For the text-containing cell, return its midpoint in (x, y) coordinate format. 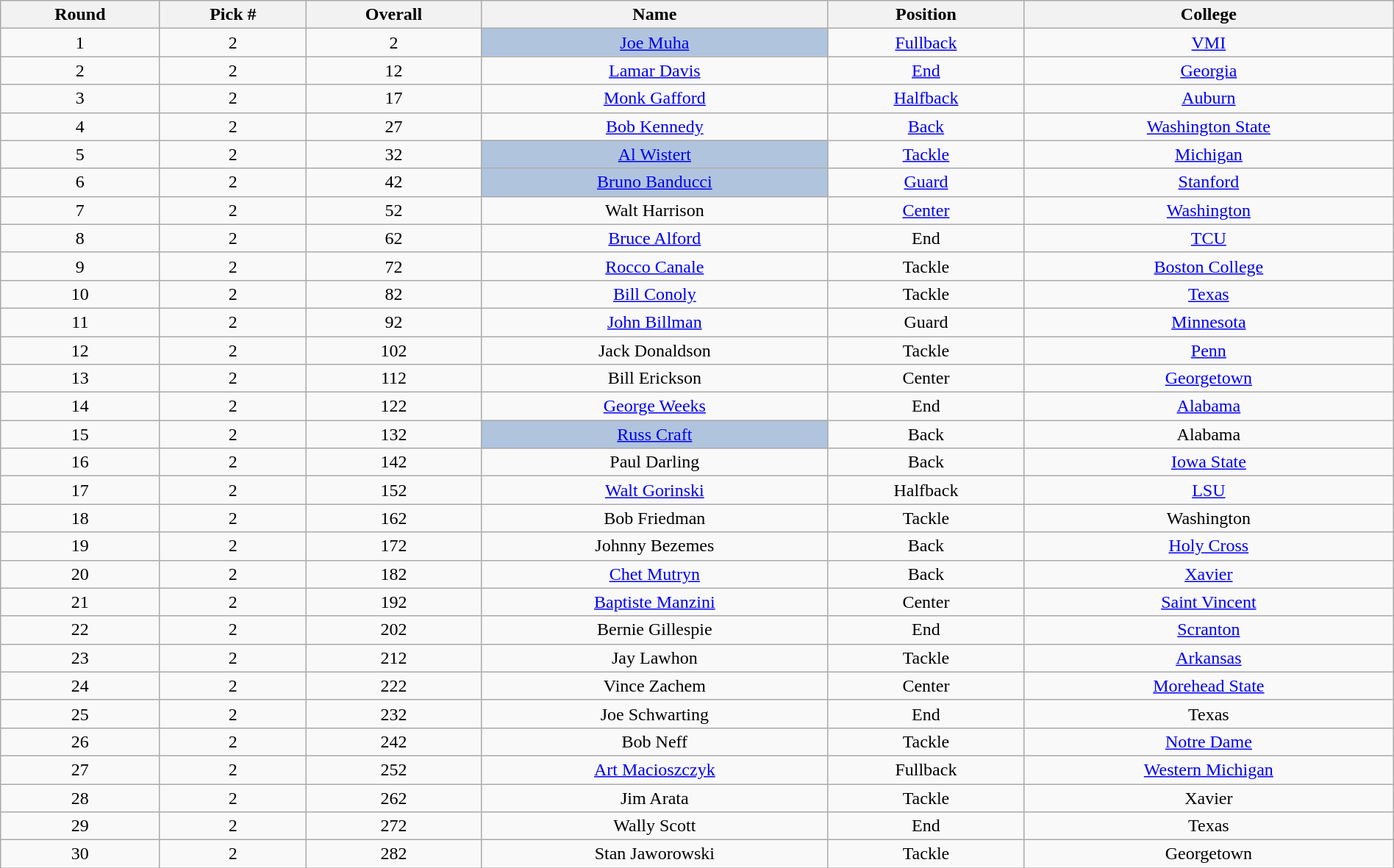
232 (394, 714)
Bill Conoly (654, 294)
Paul Darling (654, 462)
112 (394, 379)
102 (394, 351)
62 (394, 238)
Chet Mutryn (654, 574)
8 (80, 238)
Auburn (1209, 98)
Vince Zachem (654, 686)
25 (80, 714)
Bob Neff (654, 742)
14 (80, 406)
162 (394, 518)
Georgia (1209, 71)
72 (394, 266)
3 (80, 98)
Bruce Alford (654, 238)
252 (394, 770)
Walt Harrison (654, 210)
7 (80, 210)
Jay Lawhon (654, 658)
282 (394, 854)
Round (80, 15)
23 (80, 658)
30 (80, 854)
Name (654, 15)
Holy Cross (1209, 546)
LSU (1209, 490)
Bob Kennedy (654, 126)
10 (80, 294)
92 (394, 322)
52 (394, 210)
Bernie Gillespie (654, 630)
Rocco Canale (654, 266)
192 (394, 602)
Western Michigan (1209, 770)
Wally Scott (654, 826)
172 (394, 546)
George Weeks (654, 406)
Monk Gafford (654, 98)
13 (80, 379)
212 (394, 658)
Minnesota (1209, 322)
42 (394, 182)
Notre Dame (1209, 742)
Scranton (1209, 630)
242 (394, 742)
142 (394, 462)
262 (394, 797)
222 (394, 686)
Bob Friedman (654, 518)
Morehead State (1209, 686)
TCU (1209, 238)
Lamar Davis (654, 71)
21 (80, 602)
Johnny Bezemes (654, 546)
20 (80, 574)
272 (394, 826)
Bill Erickson (654, 379)
Art Macioszczyk (654, 770)
16 (80, 462)
202 (394, 630)
182 (394, 574)
22 (80, 630)
Jim Arata (654, 797)
82 (394, 294)
Baptiste Manzini (654, 602)
5 (80, 154)
18 (80, 518)
Joe Schwarting (654, 714)
152 (394, 490)
Washington State (1209, 126)
Arkansas (1209, 658)
John Billman (654, 322)
11 (80, 322)
1 (80, 43)
32 (394, 154)
Walt Gorinski (654, 490)
28 (80, 797)
VMI (1209, 43)
26 (80, 742)
15 (80, 434)
Boston College (1209, 266)
29 (80, 826)
122 (394, 406)
Overall (394, 15)
9 (80, 266)
Jack Donaldson (654, 351)
Bruno Banducci (654, 182)
4 (80, 126)
Penn (1209, 351)
Saint Vincent (1209, 602)
Stan Jaworowski (654, 854)
Stanford (1209, 182)
Michigan (1209, 154)
Joe Muha (654, 43)
24 (80, 686)
Pick # (233, 15)
132 (394, 434)
Position (926, 15)
College (1209, 15)
Russ Craft (654, 434)
Al Wistert (654, 154)
6 (80, 182)
19 (80, 546)
Iowa State (1209, 462)
